Locate the cell with the specified text and output its [X, Y] center coordinate. 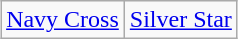
Navy Cross [63, 20]
Silver Star [180, 20]
